Scan for the cell matching the given text and deliver its (x, y) coordinate at center. 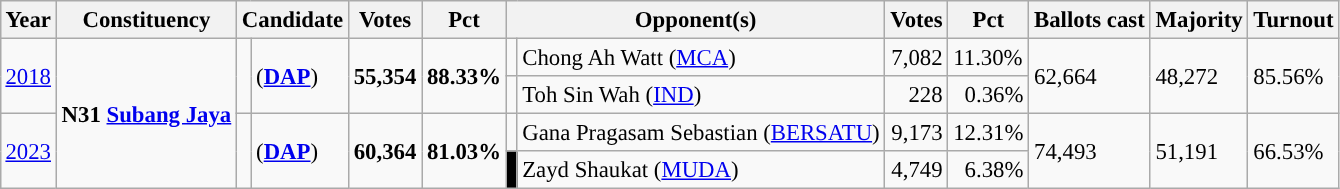
Ballots cast (1090, 20)
6.38% (988, 170)
0.36% (988, 95)
55,354 (384, 76)
74,493 (1090, 152)
2023 (28, 152)
Toh Sin Wah (IND) (701, 95)
Constituency (146, 20)
Opponent(s) (696, 20)
4,749 (916, 170)
12.31% (988, 133)
Candidate (293, 20)
Zayd Shaukat (MUDA) (701, 170)
81.03% (464, 152)
Gana Pragasam Sebastian (BERSATU) (701, 133)
85.56% (1294, 76)
228 (916, 95)
2018 (28, 76)
Year (28, 20)
62,664 (1090, 76)
Turnout (1294, 20)
Majority (1199, 20)
11.30% (988, 57)
N31 Subang Jaya (146, 113)
Chong Ah Watt (MCA) (701, 57)
60,364 (384, 152)
51,191 (1199, 152)
9,173 (916, 133)
7,082 (916, 57)
66.53% (1294, 152)
48,272 (1199, 76)
88.33% (464, 76)
